Pinpoint the cell where the given text exists, returning its [x, y] midpoint coordinate. 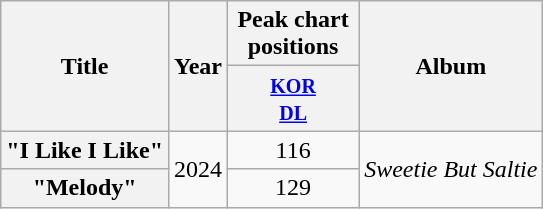
"Melody" [85, 188]
Sweetie But Saltie [451, 169]
"I Like I Like" [85, 150]
116 [294, 150]
Peak chart positions [294, 34]
Album [451, 66]
Year [198, 66]
Title [85, 66]
2024 [198, 169]
129 [294, 188]
KORDL [294, 98]
